Return (x, y) of the center of cell containing provided text 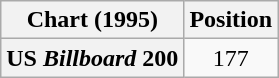
177 (231, 58)
Chart (1995) (92, 20)
US Billboard 200 (92, 58)
Position (231, 20)
